Identify which cell holds the provided text, then report its (x, y) central coordinate. 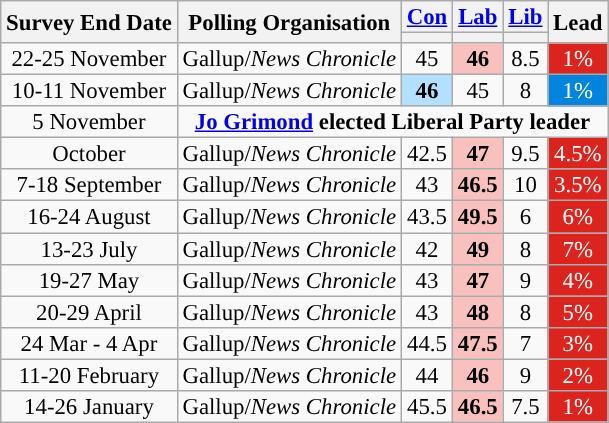
45.5 (426, 407)
7.5 (526, 407)
Con (426, 17)
42.5 (426, 154)
7% (578, 249)
10-11 November (89, 91)
3% (578, 343)
Lab (478, 17)
11-20 February (89, 375)
8.5 (526, 59)
14-26 January (89, 407)
19-27 May (89, 280)
2% (578, 375)
6% (578, 217)
Survey End Date (89, 22)
47.5 (478, 343)
7-18 September (89, 186)
43.5 (426, 217)
Jo Grimond elected Liberal Party leader (392, 122)
10 (526, 186)
13-23 July (89, 249)
22-25 November (89, 59)
20-29 April (89, 312)
5% (578, 312)
6 (526, 217)
24 Mar - 4 Apr (89, 343)
Lib (526, 17)
48 (478, 312)
49 (478, 249)
9.5 (526, 154)
3.5% (578, 186)
42 (426, 249)
16-24 August (89, 217)
49.5 (478, 217)
4% (578, 280)
Lead (578, 22)
7 (526, 343)
44.5 (426, 343)
5 November (89, 122)
4.5% (578, 154)
Polling Organisation (289, 22)
44 (426, 375)
October (89, 154)
